Find where the given text appears and provide that cell's center as (x, y) coordinate. 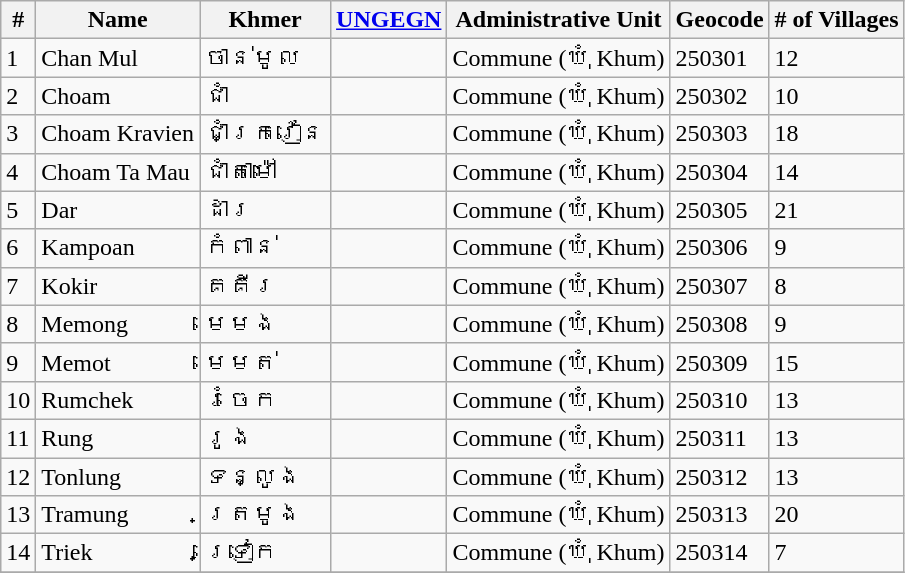
250305 (720, 210)
# of Villages (836, 20)
250303 (720, 134)
Chan Mul (118, 58)
250307 (720, 286)
# (18, 20)
ទ្រៀក (266, 553)
11 (18, 438)
250312 (720, 477)
Tonlung (118, 477)
250308 (720, 324)
ជាំ (266, 96)
មេមង (266, 324)
Kokir (118, 286)
Choam (118, 96)
Geocode (720, 20)
1 (18, 58)
Choam Kravien (118, 134)
រំចេក (266, 400)
250304 (720, 172)
21 (836, 210)
Khmer (266, 20)
250313 (720, 515)
ជាំតាម៉ៅ (266, 172)
18 (836, 134)
250311 (720, 438)
5 (18, 210)
Rung (118, 438)
250301 (720, 58)
Administrative Unit (558, 20)
កំពាន់ (266, 248)
ជាំក្រវៀន (266, 134)
គគីរ (266, 286)
6 (18, 248)
Kampoan (118, 248)
250310 (720, 400)
20 (836, 515)
250306 (720, 248)
Triek (118, 553)
ត្រមូង (266, 515)
Rumchek (118, 400)
250314 (720, 553)
ទន្លូង (266, 477)
4 (18, 172)
Name (118, 20)
3 (18, 134)
រូង (266, 438)
ដារ (266, 210)
2 (18, 96)
Tramung (118, 515)
UNGEGN (389, 20)
250302 (720, 96)
250309 (720, 362)
Memong (118, 324)
Dar (118, 210)
ចាន់មូល (266, 58)
មេមត់ (266, 362)
15 (836, 362)
Memot (118, 362)
Choam Ta Mau (118, 172)
